Find where the given text appears and provide that cell's center as (x, y) coordinate. 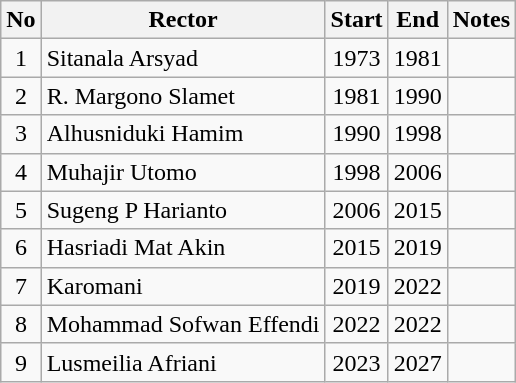
Hasriadi Mat Akin (183, 248)
Rector (183, 20)
Alhusniduki Hamim (183, 134)
1973 (356, 58)
Muhajir Utomo (183, 172)
4 (21, 172)
Sugeng P Harianto (183, 210)
R. Margono Slamet (183, 96)
Sitanala Arsyad (183, 58)
End (418, 20)
Mohammad Sofwan Effendi (183, 324)
3 (21, 134)
Notes (481, 20)
2027 (418, 362)
2 (21, 96)
Karomani (183, 286)
5 (21, 210)
9 (21, 362)
Lusmeilia Afriani (183, 362)
8 (21, 324)
6 (21, 248)
1 (21, 58)
7 (21, 286)
No (21, 20)
Start (356, 20)
2023 (356, 362)
